Provide the (x, y) coordinate of the cell's center where the given text is located.  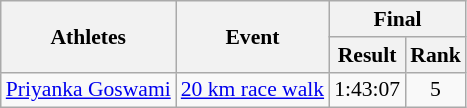
Priyanka Goswami (88, 90)
Rank (436, 55)
1:43:07 (367, 90)
20 km race walk (252, 90)
Result (367, 55)
Final (398, 19)
5 (436, 90)
Athletes (88, 36)
Event (252, 36)
